Return the (X, Y) coordinate for the center point of the cell that contains the specified text.  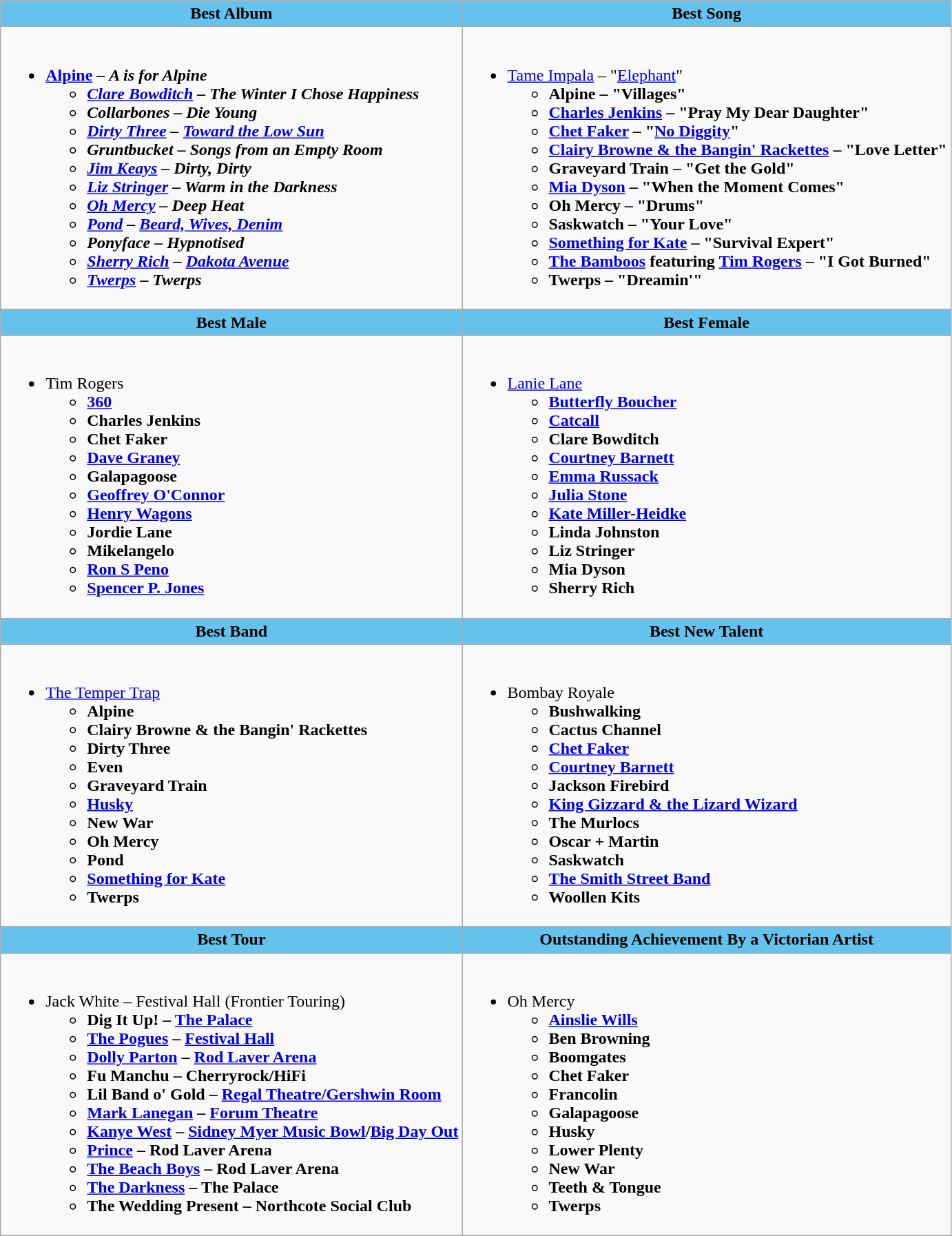
Best Male (231, 322)
Best Album (231, 14)
Tim Rogers360Charles JenkinsChet FakerDave GraneyGalapagooseGeoffrey O'ConnorHenry WagonsJordie LaneMikelangeloRon S PenoSpencer P. Jones (231, 477)
Best Female (707, 322)
Oh MercyAinslie WillsBen BrowningBoomgatesChet FakerFrancolinGalapagooseHuskyLower PlentyNew WarTeeth & TongueTwerps (707, 1094)
Best New Talent (707, 631)
Best Song (707, 14)
Outstanding Achievement By a Victorian Artist (707, 940)
The Temper TrapAlpineClairy Browne & the Bangin' RackettesDirty ThreeEvenGraveyard TrainHuskyNew WarOh MercyPondSomething for KateTwerps (231, 785)
Best Band (231, 631)
Best Tour (231, 940)
